Detect which cell encompasses the target text, then output its (x, y) center coordinate. 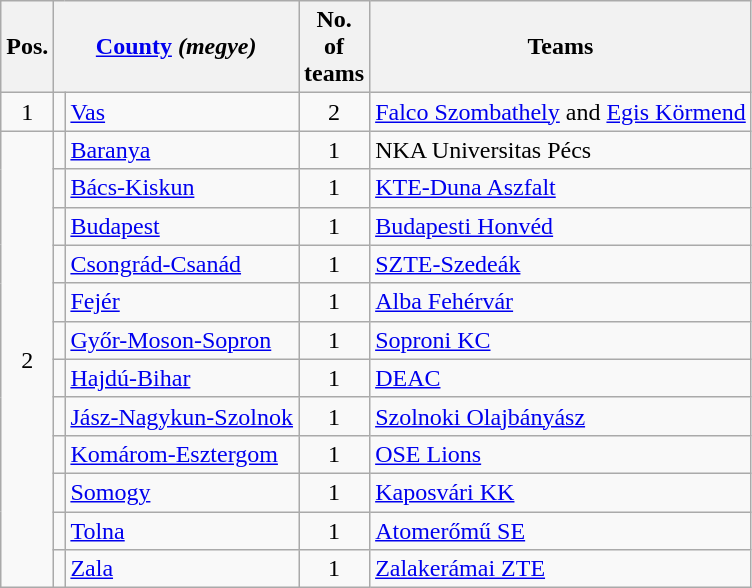
Budapest (182, 226)
No. of teams (334, 47)
Soproni KC (561, 340)
Atomerőmű SE (561, 531)
Budapesti Honvéd (561, 226)
Vas (182, 112)
Zalakerámai ZTE (561, 569)
Teams (561, 47)
NKA Universitas Pécs (561, 150)
Baranya (182, 150)
Alba Fehérvár (561, 302)
Kaposvári KK (561, 492)
Csongrád-Csanád (182, 264)
County (megye) (176, 47)
Tolna (182, 531)
Pos. (28, 47)
KTE-Duna Aszfalt (561, 188)
Zala (182, 569)
DEAC (561, 378)
OSE Lions (561, 454)
Bács-Kiskun (182, 188)
Komárom-Esztergom (182, 454)
Fejér (182, 302)
Falco Szombathely and Egis Körmend (561, 112)
Hajdú-Bihar (182, 378)
Somogy (182, 492)
SZTE-Szedeák (561, 264)
Jász-Nagykun-Szolnok (182, 416)
Szolnoki Olajbányász (561, 416)
Győr-Moson-Sopron (182, 340)
